Detect which cell encompasses the target text, then output its [X, Y] center coordinate. 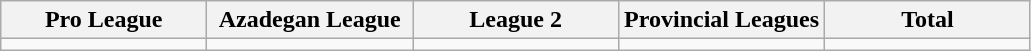
Provincial Leagues [722, 20]
League 2 [516, 20]
Pro League [104, 20]
Azadegan League [310, 20]
Total [928, 20]
